Search for the cell housing the specified text and yield its (x, y) center coordinate. 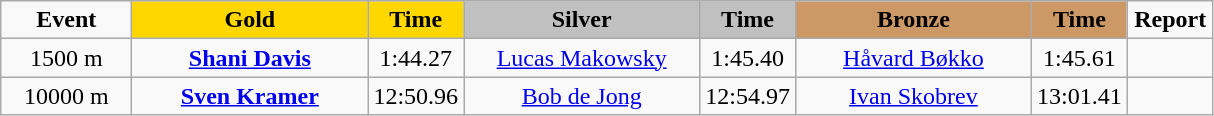
1:45.61 (1079, 58)
Lucas Makowsky (582, 58)
Håvard Bøkko (913, 58)
12:54.97 (748, 96)
Silver (582, 20)
Bronze (913, 20)
Sven Kramer (250, 96)
1500 m (66, 58)
10000 m (66, 96)
Report (1170, 20)
1:44.27 (416, 58)
13:01.41 (1079, 96)
Gold (250, 20)
Bob de Jong (582, 96)
Ivan Skobrev (913, 96)
1:45.40 (748, 58)
Event (66, 20)
12:50.96 (416, 96)
Shani Davis (250, 58)
